Detect which cell encompasses the target text, then output its (x, y) center coordinate. 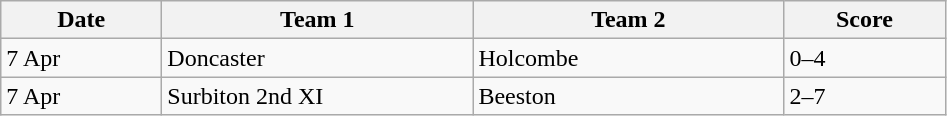
Doncaster (318, 58)
Holcombe (628, 58)
Team 1 (318, 20)
Team 2 (628, 20)
2–7 (864, 96)
Beeston (628, 96)
Date (82, 20)
Score (864, 20)
0–4 (864, 58)
Surbiton 2nd XI (318, 96)
